Scan for the cell matching the given text and deliver its (x, y) coordinate at center. 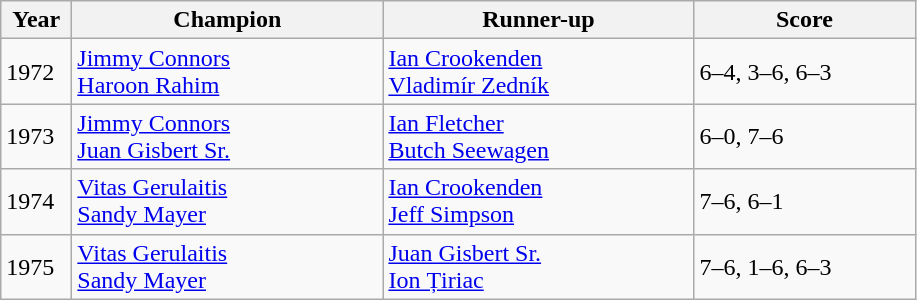
Ian Crookenden Vladimír Zedník (538, 72)
6–0, 7–6 (804, 136)
6–4, 3–6, 6–3 (804, 72)
Runner-up (538, 20)
Champion (228, 20)
1972 (36, 72)
1975 (36, 266)
Jimmy Connors Haroon Rahim (228, 72)
Juan Gisbert Sr. Ion Țiriac (538, 266)
1974 (36, 202)
Ian Crookenden Jeff Simpson (538, 202)
Jimmy Connors Juan Gisbert Sr. (228, 136)
7–6, 1–6, 6–3 (804, 266)
Score (804, 20)
Ian Fletcher Butch Seewagen (538, 136)
7–6, 6–1 (804, 202)
Year (36, 20)
1973 (36, 136)
